From the cell containing the given text, extract its center point as [x, y] coordinate. 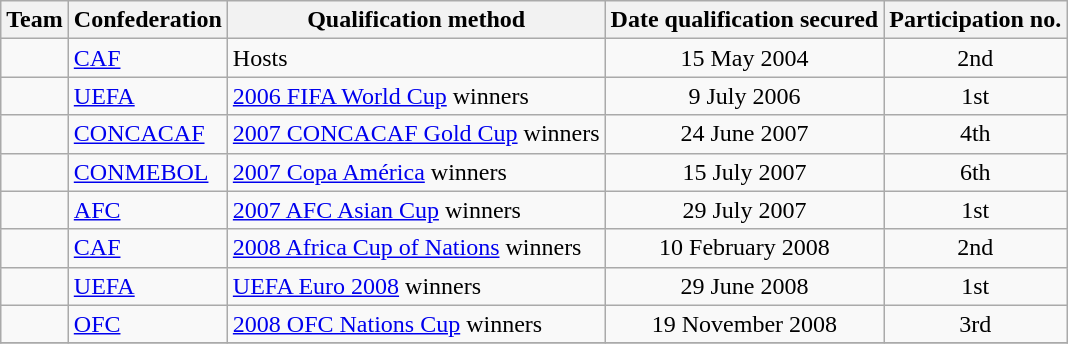
Participation no. [976, 20]
Team [35, 20]
Date qualification secured [744, 20]
Confederation [148, 20]
CONMEBOL [148, 172]
UEFA Euro 2008 winners [416, 286]
Hosts [416, 58]
AFC [148, 210]
3rd [976, 324]
OFC [148, 324]
2007 Copa América winners [416, 172]
CONCACAF [148, 134]
4th [976, 134]
19 November 2008 [744, 324]
9 July 2006 [744, 96]
15 July 2007 [744, 172]
29 June 2008 [744, 286]
29 July 2007 [744, 210]
6th [976, 172]
2007 AFC Asian Cup winners [416, 210]
Qualification method [416, 20]
15 May 2004 [744, 58]
10 February 2008 [744, 248]
2008 Africa Cup of Nations winners [416, 248]
2008 OFC Nations Cup winners [416, 324]
2007 CONCACAF Gold Cup winners [416, 134]
2006 FIFA World Cup winners [416, 96]
24 June 2007 [744, 134]
